Locate the cell with the specified text and output its [X, Y] center coordinate. 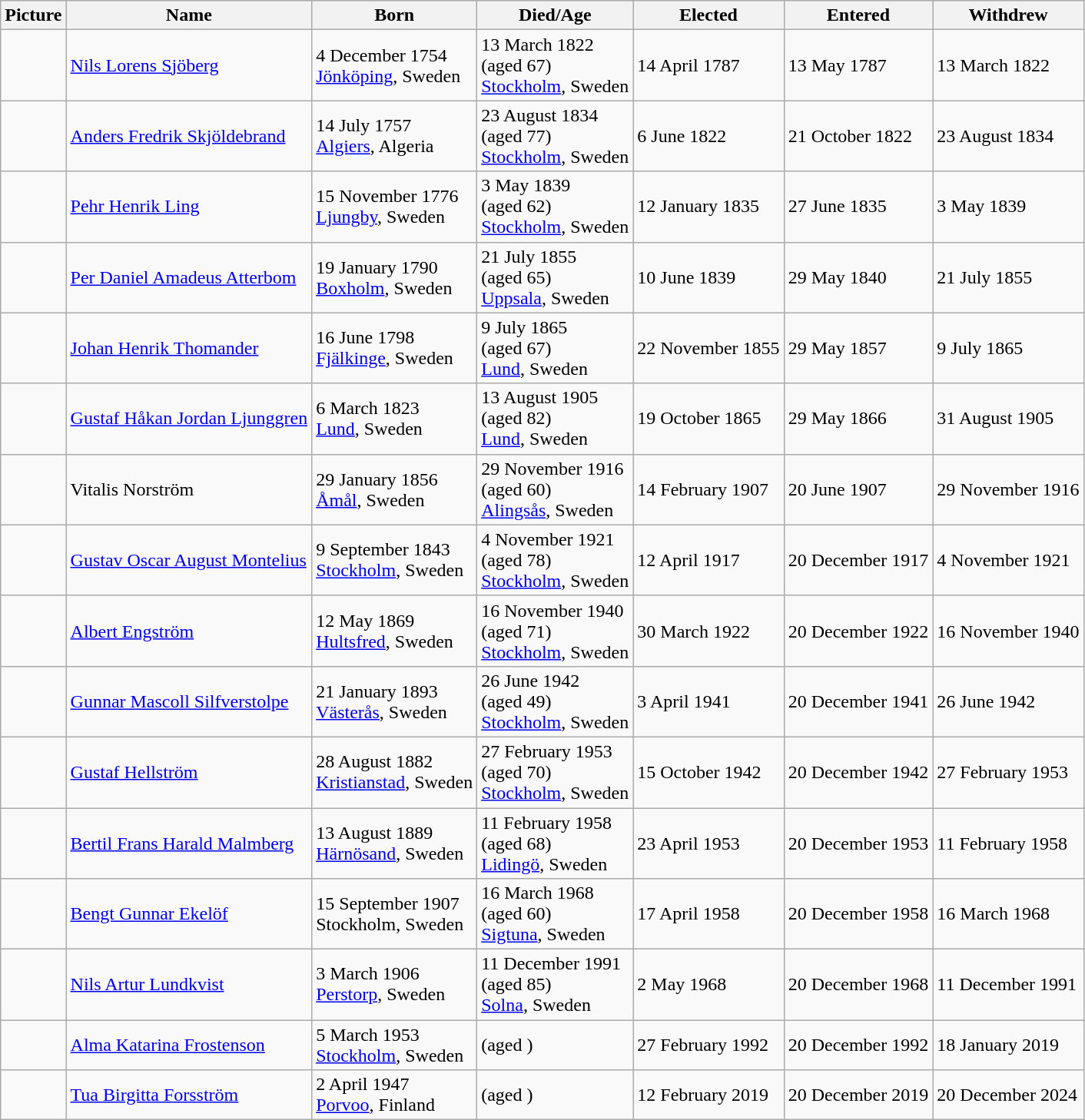
27 February 1992 [708, 1045]
4 November 1921 (aged 78) Stockholm, Sweden [555, 560]
11 February 1958 (aged 68) Lidingö, Sweden [555, 843]
13 August 1889 Härnösand, Sweden [395, 843]
Gustav Oscar August Montelius [189, 560]
Tua Birgitta Forsström [189, 1095]
Died/Age [555, 15]
9 September 1843 Stockholm, Sweden [395, 560]
3 April 1941 [708, 701]
15 November 1776 Ljungby, Sweden [395, 207]
23 April 1953 [708, 843]
21 October 1822 [858, 136]
Born [395, 15]
30 March 1922 [708, 631]
21 July 1855 [1008, 277]
27 February 1953 [1008, 772]
Gustaf Håkan Jordan Ljunggren [189, 419]
Gustaf Hellström [189, 772]
16 November 1940 (aged 71) Stockholm, Sweden [555, 631]
26 June 1942 [1008, 701]
20 December 1922 [858, 631]
Per Daniel Amadeus Atterbom [189, 277]
Elected [708, 15]
23 August 1834 (aged 77) Stockholm, Sweden [555, 136]
29 November 1916 (aged 60) Alingsås, Sweden [555, 489]
20 December 1968 [858, 985]
10 June 1839 [708, 277]
Bertil Frans Harald Malmberg [189, 843]
20 December 1992 [858, 1045]
27 June 1835 [858, 207]
9 July 1865 [1008, 348]
31 August 1905 [1008, 419]
14 February 1907 [708, 489]
20 December 2024 [1008, 1095]
12 January 1835 [708, 207]
29 May 1857 [858, 348]
13 May 1787 [858, 65]
16 June 1798 Fjälkinge, Sweden [395, 348]
16 March 1968 [1008, 914]
26 June 1942 (aged 49) Stockholm, Sweden [555, 701]
20 December 1917 [858, 560]
29 May 1840 [858, 277]
Gunnar Mascoll Silfverstolpe [189, 701]
Vitalis Norström [189, 489]
19 January 1790 Boxholm, Sweden [395, 277]
12 April 1917 [708, 560]
11 February 1958 [1008, 843]
15 October 1942 [708, 772]
2 April 1947 Porvoo, Finland [395, 1095]
Bengt Gunnar Ekelöf [189, 914]
Withdrew [1008, 15]
17 April 1958 [708, 914]
Entered [858, 15]
20 December 1941 [858, 701]
Picture [34, 15]
2 May 1968 [708, 985]
14 April 1787 [708, 65]
3 March 1906 Perstorp, Sweden [395, 985]
20 December 1958 [858, 914]
Name [189, 15]
13 March 1822 [1008, 65]
9 July 1865 (aged 67) Lund, Sweden [555, 348]
11 December 1991 (aged 85) Solna, Sweden [555, 985]
29 November 1916 [1008, 489]
Nils Artur Lundkvist [189, 985]
22 November 1855 [708, 348]
13 March 1822 (aged 67) Stockholm, Sweden [555, 65]
28 August 1882 Kristianstad, Sweden [395, 772]
23 August 1834 [1008, 136]
Nils Lorens Sjöberg [189, 65]
12 May 1869 Hultsfred, Sweden [395, 631]
14 July 1757 Algiers, Algeria [395, 136]
29 May 1866 [858, 419]
6 June 1822 [708, 136]
15 September 1907 Stockholm, Sweden [395, 914]
11 December 1991 [1008, 985]
Pehr Henrik Ling [189, 207]
Alma Katarina Frostenson [189, 1045]
4 December 1754 Jönköping, Sweden [395, 65]
13 August 1905 (aged 82) Lund, Sweden [555, 419]
12 February 2019 [708, 1095]
20 December 1942 [858, 772]
27 February 1953 (aged 70) Stockholm, Sweden [555, 772]
3 May 1839 (aged 62) Stockholm, Sweden [555, 207]
Johan Henrik Thomander [189, 348]
21 January 1893 Västerås, Sweden [395, 701]
20 June 1907 [858, 489]
19 October 1865 [708, 419]
21 July 1855 (aged 65) Uppsala, Sweden [555, 277]
3 May 1839 [1008, 207]
20 December 1953 [858, 843]
16 March 1968 (aged 60) Sigtuna, Sweden [555, 914]
29 January 1856 Åmål, Sweden [395, 489]
5 March 1953 Stockholm, Sweden [395, 1045]
4 November 1921 [1008, 560]
16 November 1940 [1008, 631]
18 January 2019 [1008, 1045]
Albert Engström [189, 631]
20 December 2019 [858, 1095]
6 March 1823 Lund, Sweden [395, 419]
Anders Fredrik Skjöldebrand [189, 136]
